Return the (x, y) coordinate for the center point of the cell that contains the specified text.  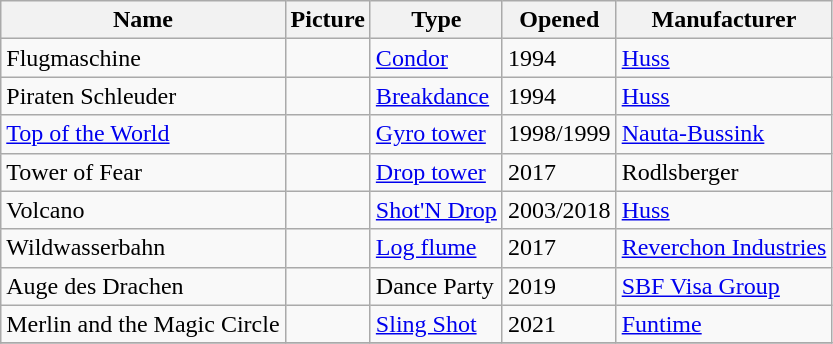
Type (436, 20)
Breakdance (436, 96)
Wildwasserbahn (143, 248)
Funtime (724, 324)
Gyro tower (436, 134)
1998/1999 (559, 134)
Reverchon Industries (724, 248)
Drop tower (436, 172)
SBF Visa Group (724, 286)
Rodlsberger (724, 172)
Condor (436, 58)
Shot'N Drop (436, 210)
Log flume (436, 248)
Top of the World (143, 134)
Merlin and the Magic Circle (143, 324)
Tower of Fear (143, 172)
2003/2018 (559, 210)
Opened (559, 20)
Volcano (143, 210)
2019 (559, 286)
Picture (328, 20)
2021 (559, 324)
Manufacturer (724, 20)
Auge des Drachen (143, 286)
Piraten Schleuder (143, 96)
Dance Party (436, 286)
Name (143, 20)
Sling Shot (436, 324)
Nauta-Bussink (724, 134)
Flugmaschine (143, 58)
